Determine the (x, y) coordinate at the center of the cell enclosing the given text.  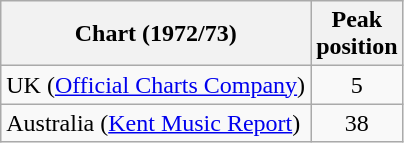
UK (Official Charts Company) (156, 85)
5 (357, 85)
Australia (Kent Music Report) (156, 123)
Peakposition (357, 34)
Chart (1972/73) (156, 34)
38 (357, 123)
